From the cell containing the given text, extract its center point as [x, y] coordinate. 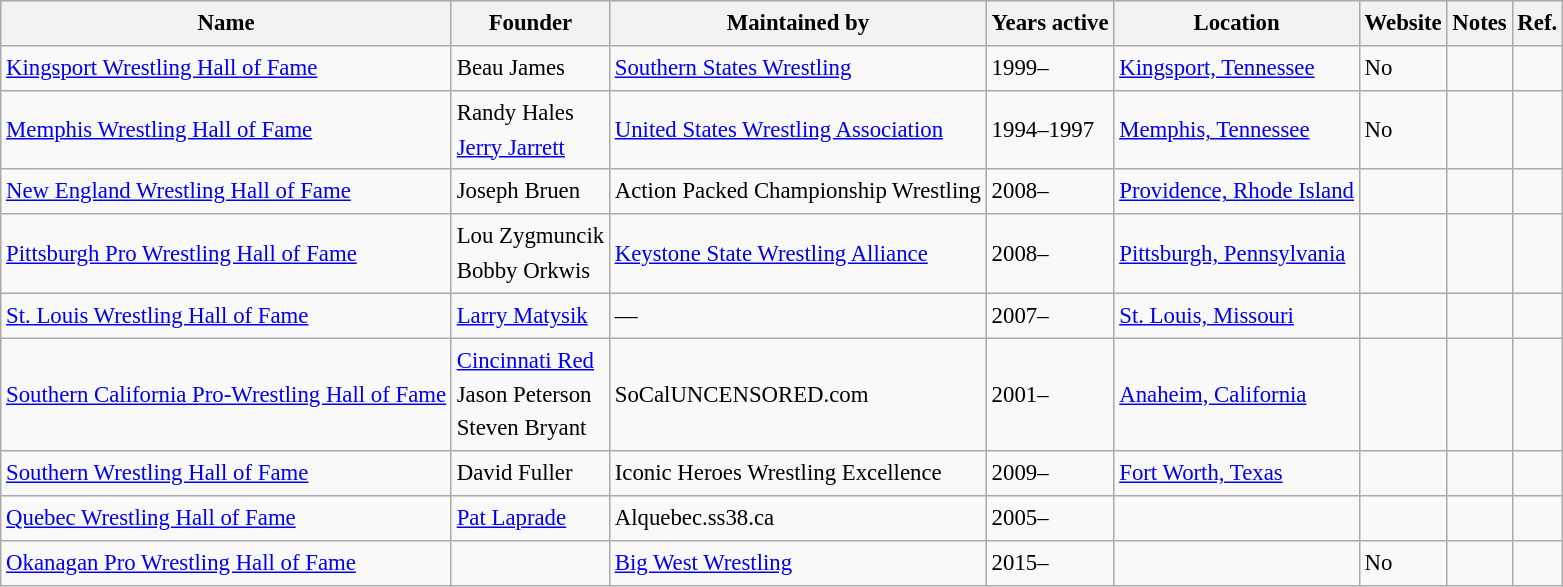
SoCalUNCENSORED.com [798, 394]
2005– [1050, 518]
Southern States Wrestling [798, 68]
Big West Wrestling [798, 564]
Alquebec.ss38.ca [798, 518]
Providence, Rhode Island [1236, 192]
Ref. [1537, 24]
Lou ZygmuncikBobby Orkwis [530, 254]
2007– [1050, 316]
New England Wrestling Hall of Fame [226, 192]
Joseph Bruen [530, 192]
Memphis Wrestling Hall of Fame [226, 130]
— [798, 316]
David Fuller [530, 474]
St. Louis Wrestling Hall of Fame [226, 316]
Notes [1480, 24]
1999– [1050, 68]
Location [1236, 24]
Southern California Pro-Wrestling Hall of Fame [226, 394]
St. Louis, Missouri [1236, 316]
Iconic Heroes Wrestling Excellence [798, 474]
1994–1997 [1050, 130]
2009– [1050, 474]
Okanagan Pro Wrestling Hall of Fame [226, 564]
Beau James [530, 68]
Cincinnati RedJason PetersonSteven Bryant [530, 394]
2015– [1050, 564]
Keystone State Wrestling Alliance [798, 254]
Action Packed Championship Wrestling [798, 192]
Pat Laprade [530, 518]
Southern Wrestling Hall of Fame [226, 474]
Kingsport Wrestling Hall of Fame [226, 68]
Fort Worth, Texas [1236, 474]
United States Wrestling Association [798, 130]
Kingsport, Tennessee [1236, 68]
Pittsburgh Pro Wrestling Hall of Fame [226, 254]
Name [226, 24]
Pittsburgh, Pennsylvania [1236, 254]
Website [1403, 24]
Anaheim, California [1236, 394]
Years active [1050, 24]
2001– [1050, 394]
Randy HalesJerry Jarrett [530, 130]
Maintained by [798, 24]
Founder [530, 24]
Quebec Wrestling Hall of Fame [226, 518]
Larry Matysik [530, 316]
Memphis, Tennessee [1236, 130]
